Return [x, y] of the center of cell containing provided text 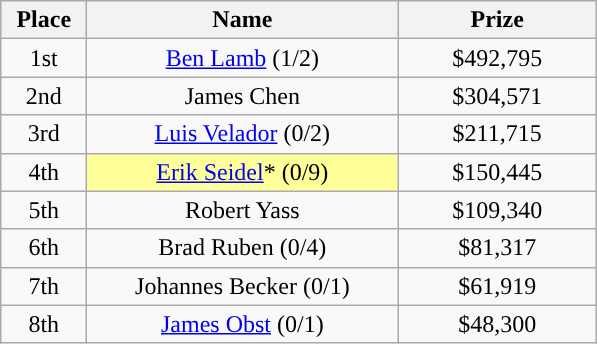
Johannes Becker (0/1) [242, 286]
$61,919 [498, 286]
James Obst (0/1) [242, 324]
Ben Lamb (1/2) [242, 58]
$492,795 [498, 58]
Erik Seidel* (0/9) [242, 172]
3rd [44, 134]
Place [44, 20]
$150,445 [498, 172]
$211,715 [498, 134]
2nd [44, 96]
James Chen [242, 96]
$304,571 [498, 96]
Name [242, 20]
$48,300 [498, 324]
7th [44, 286]
Prize [498, 20]
Brad Ruben (0/4) [242, 248]
4th [44, 172]
6th [44, 248]
1st [44, 58]
$109,340 [498, 210]
8th [44, 324]
$81,317 [498, 248]
Robert Yass [242, 210]
Luis Velador (0/2) [242, 134]
5th [44, 210]
